Extract the [x, y] coordinate from the center of the cell holding the provided text.  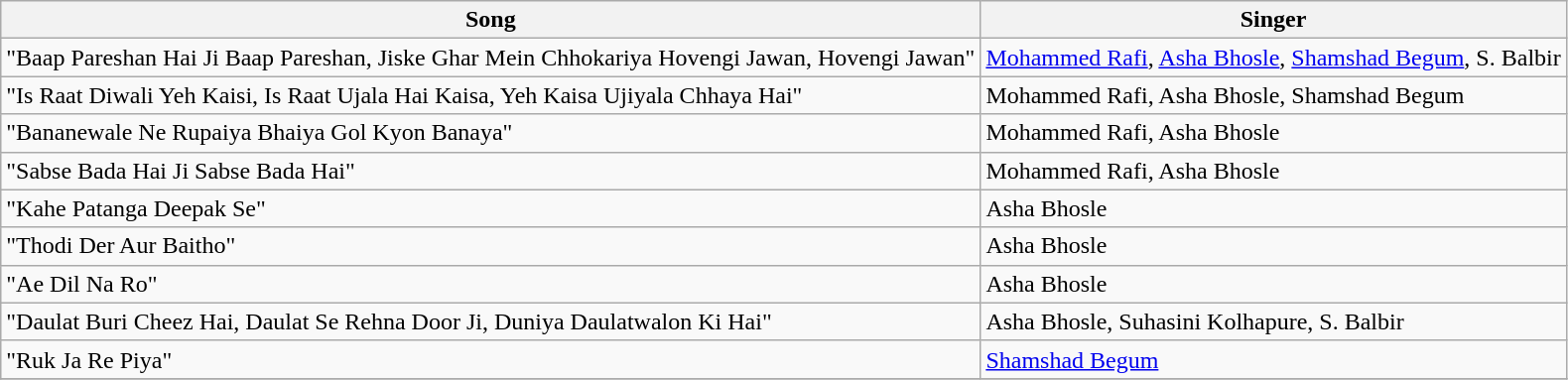
Asha Bhosle, Suhasini Kolhapure, S. Balbir [1273, 321]
Song [490, 20]
Singer [1273, 20]
Mohammed Rafi, Asha Bhosle, Shamshad Begum, S. Balbir [1273, 58]
"Baap Pareshan Hai Ji Baap Pareshan, Jiske Ghar Mein Chhokariya Hovengi Jawan, Hovengi Jawan" [490, 58]
"Bananewale Ne Rupaiya Bhaiya Gol Kyon Banaya" [490, 133]
"Kahe Patanga Deepak Se" [490, 208]
"Ae Dil Na Ro" [490, 284]
"Is Raat Diwali Yeh Kaisi, Is Raat Ujala Hai Kaisa, Yeh Kaisa Ujiyala Chhaya Hai" [490, 95]
"Sabse Bada Hai Ji Sabse Bada Hai" [490, 171]
Mohammed Rafi, Asha Bhosle, Shamshad Begum [1273, 95]
"Daulat Buri Cheez Hai, Daulat Se Rehna Door Ji, Duniya Daulatwalon Ki Hai" [490, 321]
"Thodi Der Aur Baitho" [490, 246]
"Ruk Ja Re Piya" [490, 359]
Shamshad Begum [1273, 359]
